Identify which cell holds the provided text, then report its [x, y] central coordinate. 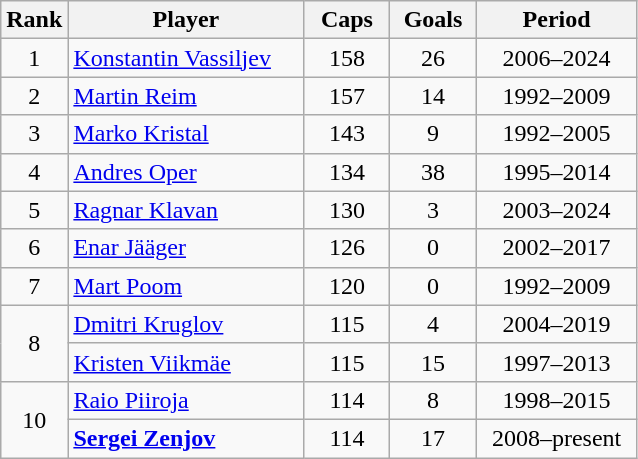
157 [347, 96]
Ragnar Klavan [186, 210]
Andres Oper [186, 172]
143 [347, 134]
Goals [433, 20]
126 [347, 248]
Martin Reim [186, 96]
Rank [34, 20]
1 [34, 58]
2004–2019 [556, 324]
Kristen Viikmäe [186, 362]
1992–2005 [556, 134]
134 [347, 172]
158 [347, 58]
120 [347, 286]
2002–2017 [556, 248]
Dmitri Kruglov [186, 324]
Konstantin Vassiljev [186, 58]
Period [556, 20]
1997–2013 [556, 362]
Raio Piiroja [186, 400]
2008–present [556, 438]
5 [34, 210]
38 [433, 172]
Enar Jääger [186, 248]
6 [34, 248]
15 [433, 362]
Sergei Zenjov [186, 438]
2006–2024 [556, 58]
Player [186, 20]
Caps [347, 20]
9 [433, 134]
7 [34, 286]
Marko Kristal [186, 134]
1995–2014 [556, 172]
14 [433, 96]
26 [433, 58]
2003–2024 [556, 210]
1998–2015 [556, 400]
10 [34, 419]
Mart Poom [186, 286]
2 [34, 96]
130 [347, 210]
17 [433, 438]
